Provide the (x, y) coordinate of the cell's center where the given text is located.  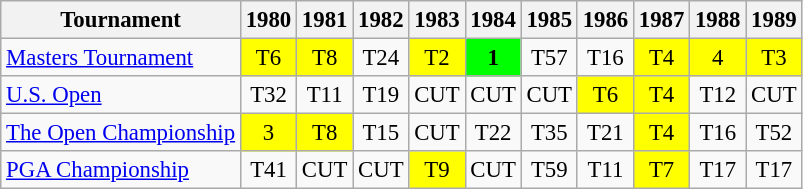
T24 (381, 58)
T22 (493, 133)
Masters Tournament (121, 58)
T12 (718, 95)
4 (718, 58)
1986 (605, 20)
1989 (774, 20)
3 (268, 133)
T59 (549, 170)
1987 (661, 20)
1984 (493, 20)
T2 (437, 58)
1988 (718, 20)
T32 (268, 95)
T3 (774, 58)
T21 (605, 133)
The Open Championship (121, 133)
1982 (381, 20)
1 (493, 58)
T41 (268, 170)
T19 (381, 95)
T57 (549, 58)
T7 (661, 170)
1983 (437, 20)
T52 (774, 133)
1981 (325, 20)
T15 (381, 133)
T9 (437, 170)
1980 (268, 20)
Tournament (121, 20)
T35 (549, 133)
1985 (549, 20)
U.S. Open (121, 95)
PGA Championship (121, 170)
